Return the (X, Y) coordinate for the center point of the cell that contains the specified text.  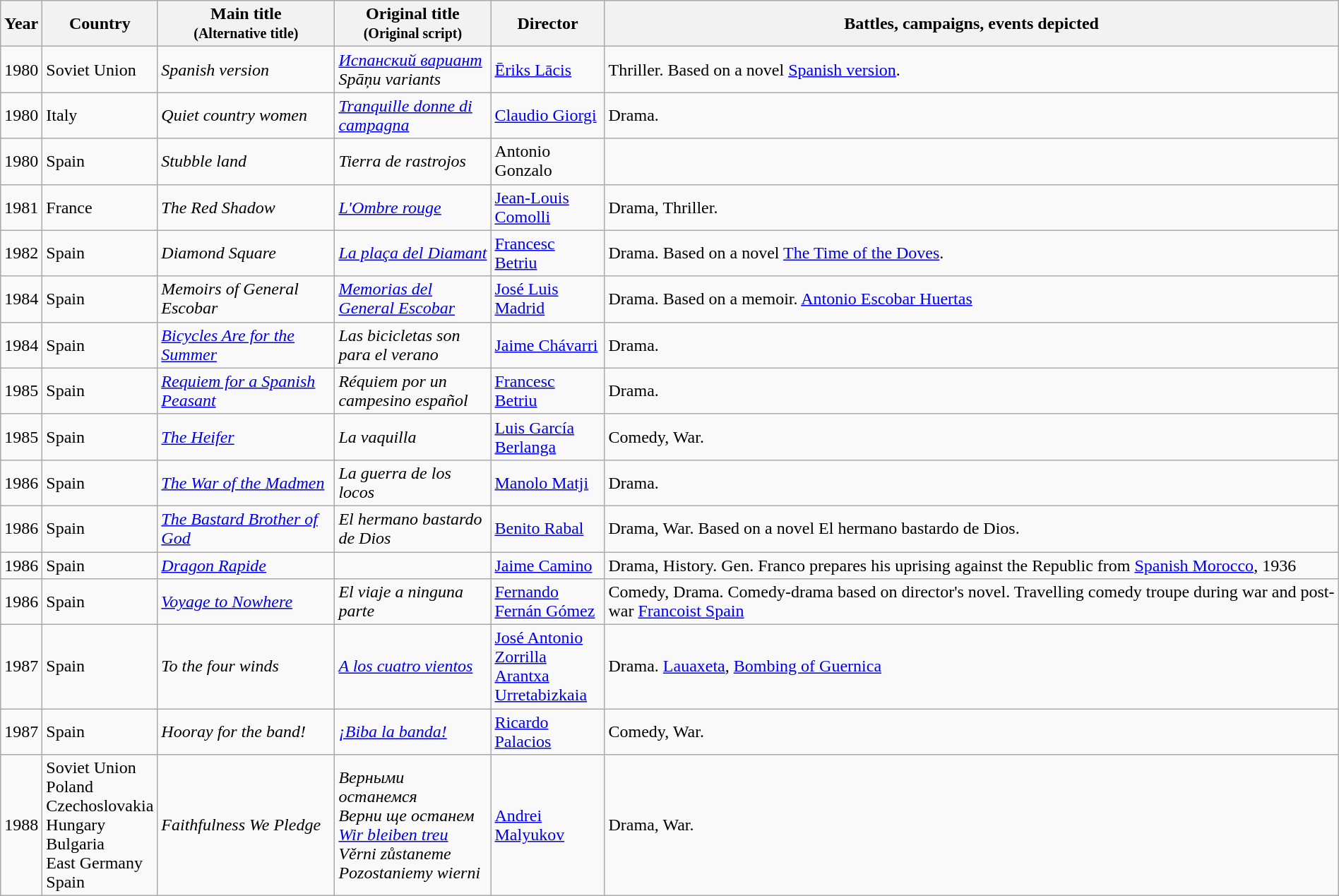
Bicycles Are for the Summer (246, 345)
¡Biba la banda! (412, 731)
Spanish version (246, 69)
Las bicicletas son para el verano (412, 345)
La plaça del Diamant (412, 253)
Drama. Lauaxeta, Bombing of Guernica (972, 667)
José Luis Madrid (548, 299)
Memorias del General Escobar (412, 299)
Claudio Giorgi (548, 116)
El hermano bastardo de Dios (412, 528)
Tierra de rastrojos (412, 161)
Battles, campaigns, events depicted (972, 24)
Верными останемсяВерни ще останемWir bleiben treuVěrni zůstanemePozostaniemy wierni (412, 825)
Original title(Original script) (412, 24)
Jean-Louis Comolli (548, 208)
The War of the Madmen (246, 483)
France (100, 208)
The Heifer (246, 436)
To the four winds (246, 667)
A los cuatro vientos (412, 667)
1981 (21, 208)
Antonio Gonzalo (548, 161)
La guerra de los locos (412, 483)
Drama. Based on a novel The Time of the Doves. (972, 253)
Faithfulness We Pledge (246, 825)
Jaime Chávarri (548, 345)
1982 (21, 253)
Andrei Malyukov (548, 825)
Requiem for a Spanish Peasant (246, 391)
Manolo Matji (548, 483)
Memoirs of General Escobar (246, 299)
Country (100, 24)
Drama, History. Gen. Franco prepares his uprising against the Republic from Spanish Morocco, 1936 (972, 566)
The Red Shadow (246, 208)
El viaje a ninguna parte (412, 602)
Dragon Rapide (246, 566)
Ricardo Palacios (548, 731)
1988 (21, 825)
Hooray for the band! (246, 731)
Испанский вариантSpāņu variants (412, 69)
Main title(Alternative title) (246, 24)
Drama, War. (972, 825)
Jaime Camino (548, 566)
Fernando Fernán Gómez (548, 602)
Ēriks Lācis (548, 69)
Drama, War. Based on a novel El hermano bastardo de Dios. (972, 528)
Comedy, Drama. Comedy-drama based on director's novel. Travelling comedy troupe during war and post-war Francoist Spain (972, 602)
José Antonio ZorrillaArantxa Urretabizkaia (548, 667)
Director (548, 24)
Tranquille donne di campagna (412, 116)
Soviet UnionPolandCzechoslovakiaHungaryBulgariaEast GermanySpain (100, 825)
Soviet Union (100, 69)
Italy (100, 116)
Quiet country women (246, 116)
Drama. Based on a memoir. Antonio Escobar Huertas (972, 299)
Benito Rabal (548, 528)
L'Ombre rouge (412, 208)
La vaquilla (412, 436)
Luis García Berlanga (548, 436)
Thriller. Based on a novel Spanish version. (972, 69)
The Bastard Brother of God (246, 528)
Réquiem por un campesino español (412, 391)
Stubble land (246, 161)
Year (21, 24)
Diamond Square (246, 253)
Drama, Thriller. (972, 208)
Voyage to Nowhere (246, 602)
